Return the [x, y] coordinate for the center point of the cell that contains the specified text.  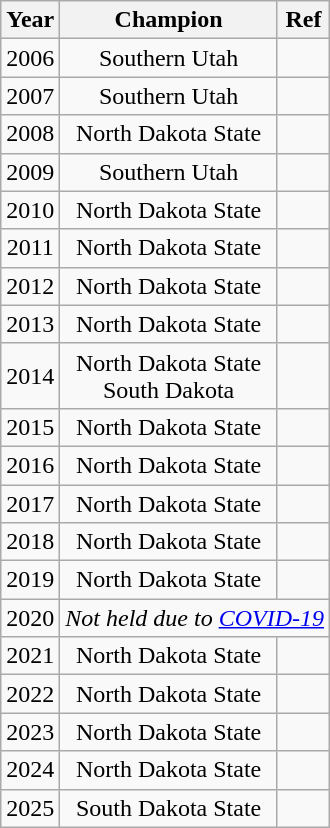
2011 [30, 248]
2012 [30, 286]
2024 [30, 770]
Year [30, 20]
2020 [30, 618]
2010 [30, 210]
2015 [30, 427]
2017 [30, 503]
2023 [30, 732]
North Dakota StateSouth Dakota [169, 376]
2009 [30, 172]
Champion [169, 20]
2006 [30, 58]
2025 [30, 808]
2021 [30, 656]
2018 [30, 542]
Not held due to COVID-19 [195, 618]
2019 [30, 580]
2022 [30, 694]
Ref [303, 20]
2014 [30, 376]
South Dakota State [169, 808]
2016 [30, 465]
2013 [30, 324]
2007 [30, 96]
2008 [30, 134]
